Output the (x, y) coordinate of the center of the cell containing the given text.  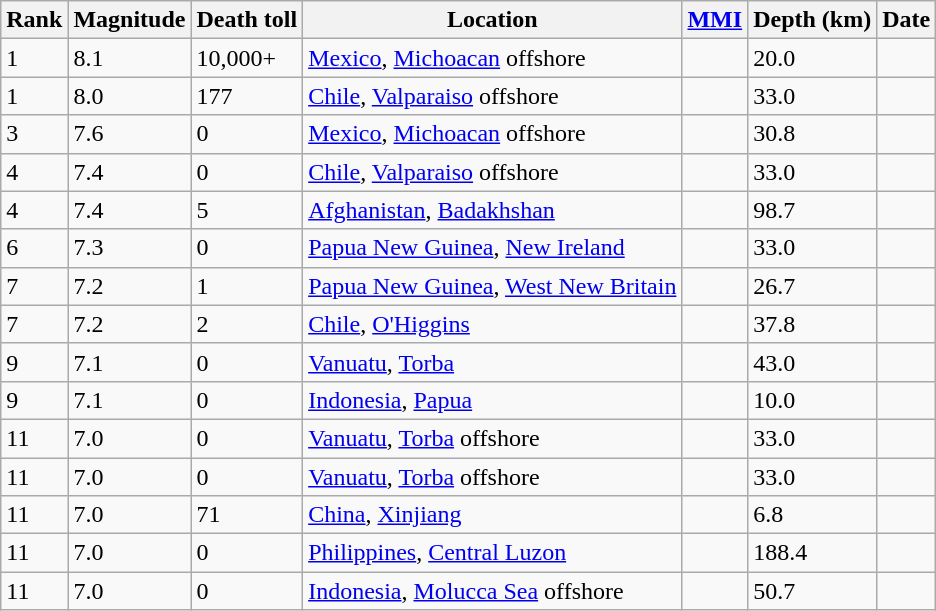
8.0 (130, 96)
188.4 (812, 553)
8.1 (130, 58)
50.7 (812, 591)
30.8 (812, 134)
6.8 (812, 515)
Rank (34, 20)
Vanuatu, Torba (492, 362)
Chile, O'Higgins (492, 324)
Magnitude (130, 20)
China, Xinjiang (492, 515)
71 (247, 515)
177 (247, 96)
98.7 (812, 210)
Papua New Guinea, New Ireland (492, 248)
10.0 (812, 400)
6 (34, 248)
20.0 (812, 58)
7.6 (130, 134)
Afghanistan, Badakhshan (492, 210)
Indonesia, Papua (492, 400)
2 (247, 324)
Date (906, 20)
10,000+ (247, 58)
26.7 (812, 286)
Indonesia, Molucca Sea offshore (492, 591)
Philippines, Central Luzon (492, 553)
Depth (km) (812, 20)
Papua New Guinea, West New Britain (492, 286)
3 (34, 134)
37.8 (812, 324)
MMI (715, 20)
43.0 (812, 362)
5 (247, 210)
Location (492, 20)
Death toll (247, 20)
7.3 (130, 248)
